Identify which cell holds the provided text, then report its (X, Y) central coordinate. 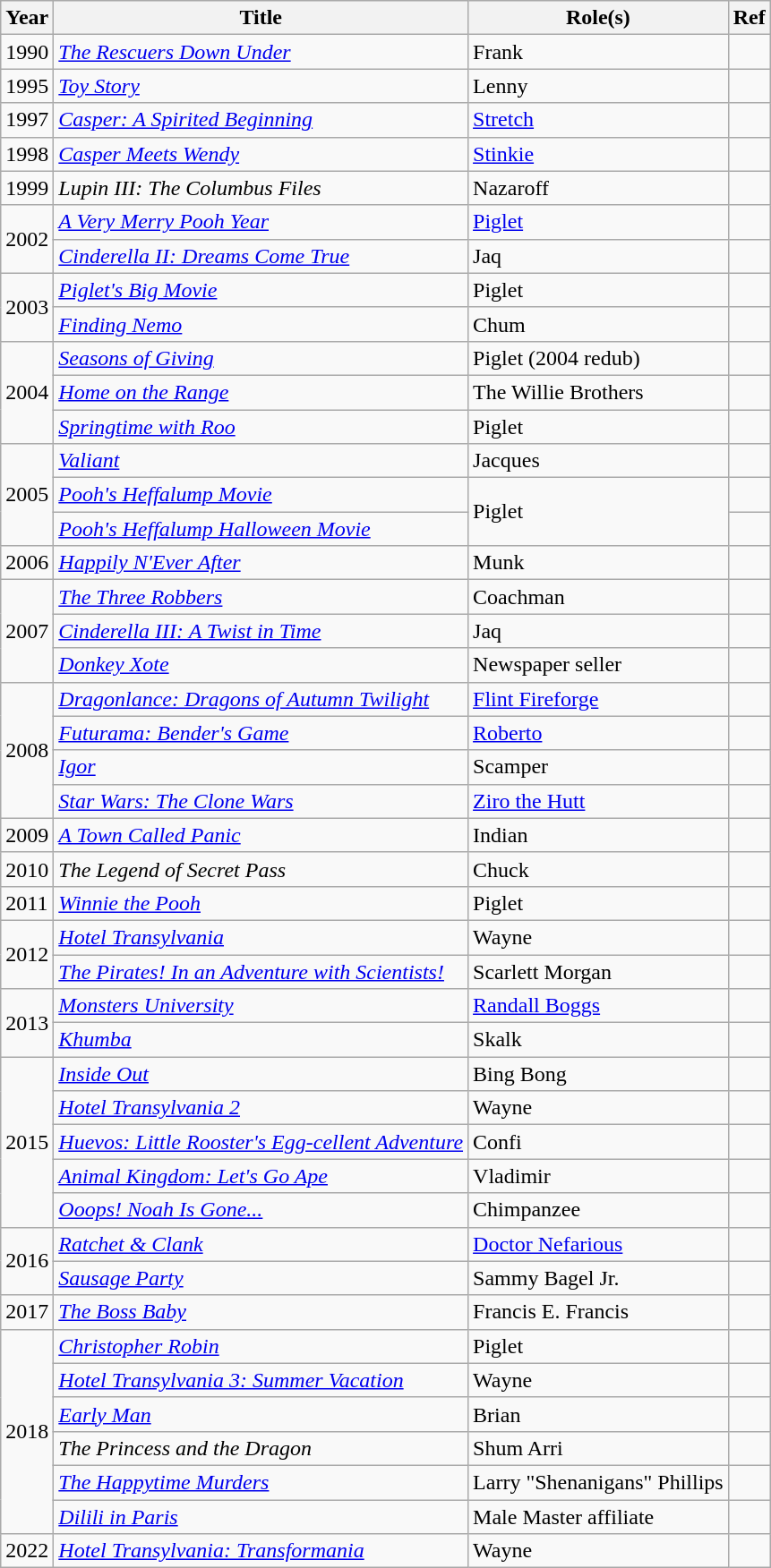
2005 (27, 495)
2016 (27, 1261)
A Town Called Panic (261, 835)
The Happytime Murders (261, 1482)
Scamper (598, 767)
Skalk (598, 1040)
Finding Nemo (261, 324)
Springtime with Roo (261, 427)
Roberto (598, 733)
Lupin III: The Columbus Files (261, 188)
Randall Boggs (598, 1006)
2015 (27, 1142)
Happily N'Ever After (261, 563)
Ratchet & Clank (261, 1244)
Hotel Transylvania 2 (261, 1108)
2009 (27, 835)
Valiant (261, 461)
2012 (27, 954)
Home on the Range (261, 392)
Hotel Transylvania: Transformania (261, 1551)
Frank (598, 52)
Newspaper seller (598, 665)
Pooh's Heffalump Halloween Movie (261, 529)
Pooh's Heffalump Movie (261, 495)
The Princess and the Dragon (261, 1448)
Coachman (598, 597)
Cinderella III: A Twist in Time (261, 631)
Year (27, 18)
Chuck (598, 869)
Donkey Xote (261, 665)
Male Master affiliate (598, 1517)
Jacques (598, 461)
Inside Out (261, 1074)
1995 (27, 86)
Ziro the Hutt (598, 801)
Ref (749, 18)
Bing Bong (598, 1074)
The Boss Baby (261, 1312)
2022 (27, 1551)
Star Wars: The Clone Wars (261, 801)
Title (261, 18)
The Rescuers Down Under (261, 52)
Nazaroff (598, 188)
1990 (27, 52)
Munk (598, 563)
Casper Meets Wendy (261, 154)
Futurama: Bender's Game (261, 733)
2013 (27, 1023)
Chum (598, 324)
Khumba (261, 1040)
Role(s) (598, 18)
Stretch (598, 120)
2017 (27, 1312)
1998 (27, 154)
Vladimir (598, 1176)
Ooops! Noah Is Gone... (261, 1210)
Larry "Shenanigans" Phillips (598, 1482)
2004 (27, 392)
Winnie the Pooh (261, 903)
Igor (261, 767)
2002 (27, 239)
1999 (27, 188)
The Pirates! In an Adventure with Scientists! (261, 971)
1997 (27, 120)
Dilili in Paris (261, 1517)
2003 (27, 307)
Brian (598, 1414)
Flint Fireforge (598, 699)
Monsters University (261, 1006)
Confi (598, 1142)
The Willie Brothers (598, 392)
2007 (27, 631)
Toy Story (261, 86)
2006 (27, 563)
Piglet (2004 redub) (598, 358)
Stinkie (598, 154)
A Very Merry Pooh Year (261, 222)
2010 (27, 869)
Early Man (261, 1414)
Cinderella II: Dreams Come True (261, 256)
Hotel Transylvania 3: Summer Vacation (261, 1380)
Animal Kingdom: Let's Go Ape (261, 1176)
Sammy Bagel Jr. (598, 1278)
Christopher Robin (261, 1346)
Dragonlance: Dragons of Autumn Twilight (261, 699)
2018 (27, 1431)
Lenny (598, 86)
Huevos: Little Rooster's Egg-cellent Adventure (261, 1142)
The Three Robbers (261, 597)
Chimpanzee (598, 1210)
Shum Arri (598, 1448)
Francis E. Francis (598, 1312)
Doctor Nefarious (598, 1244)
Indian (598, 835)
Hotel Transylvania (261, 937)
2011 (27, 903)
Piglet's Big Movie (261, 290)
The Legend of Secret Pass (261, 869)
Seasons of Giving (261, 358)
Scarlett Morgan (598, 971)
Sausage Party (261, 1278)
Casper: A Spirited Beginning (261, 120)
2008 (27, 750)
